Detect which cell encompasses the target text, then output its [x, y] center coordinate. 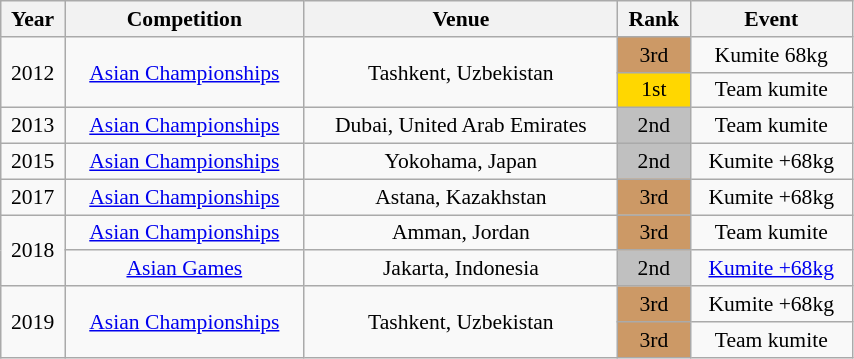
Yokohama, Japan [460, 162]
2013 [33, 126]
Rank [654, 19]
Amman, Jordan [460, 233]
Astana, Kazakhstan [460, 197]
1st [654, 90]
Venue [460, 19]
2012 [33, 72]
Year [33, 19]
Event [771, 19]
Kumite 68kg [771, 55]
2017 [33, 197]
Asian Games [185, 269]
Jakarta, Indonesia [460, 269]
Competition [185, 19]
2015 [33, 162]
Dubai, United Arab Emirates [460, 126]
2019 [33, 322]
2018 [33, 250]
